Scan for the cell matching the given text and deliver its (X, Y) coordinate at center. 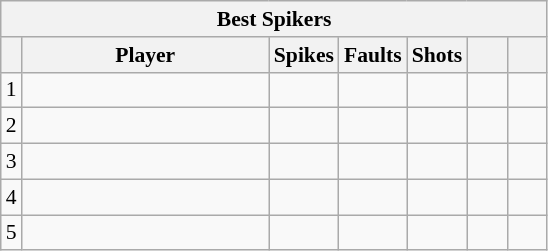
4 (12, 197)
Shots (438, 55)
Player (146, 55)
Best Spikers (274, 19)
Spikes (304, 55)
2 (12, 126)
3 (12, 162)
Faults (373, 55)
1 (12, 90)
5 (12, 233)
